Return the [x, y] coordinate for the center point of the cell that contains the specified text.  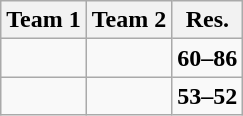
Res. [208, 20]
Team 1 [44, 20]
Team 2 [129, 20]
60–86 [208, 58]
53–52 [208, 96]
